Search for the cell housing the specified text and yield its (X, Y) center coordinate. 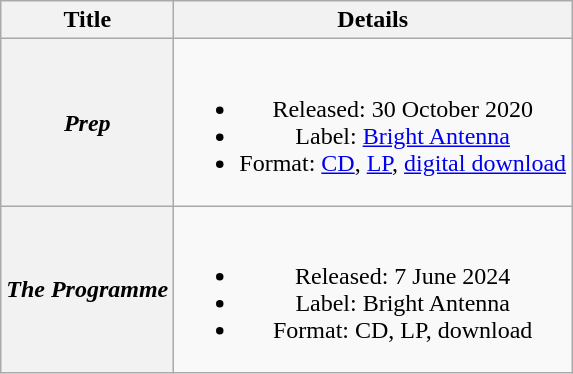
Released: 30 October 2020Label: Bright AntennaFormat: CD, LP, digital download (373, 122)
The Programme (88, 290)
Title (88, 20)
Prep (88, 122)
Released: 7 June 2024Label: Bright AntennaFormat: CD, LP, download (373, 290)
Details (373, 20)
